From the cell containing the given text, extract its center point as [x, y] coordinate. 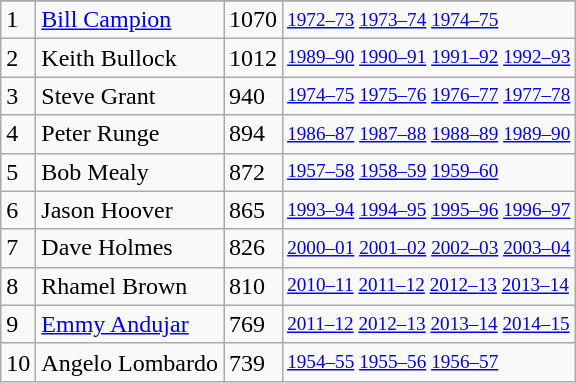
Rhamel Brown [130, 286]
1974–75 1975–76 1976–77 1977–78 [429, 96]
1993–94 1994–95 1995–96 1996–97 [429, 210]
8 [18, 286]
7 [18, 248]
10 [18, 362]
1957–58 1958–59 1959–60 [429, 172]
Bob Mealy [130, 172]
1 [18, 20]
1986–87 1987–88 1988–89 1989–90 [429, 134]
1070 [254, 20]
6 [18, 210]
769 [254, 324]
1954–55 1955–56 1956–57 [429, 362]
Dave Holmes [130, 248]
Jason Hoover [130, 210]
2 [18, 58]
2000–01 2001–02 2002–03 2003–04 [429, 248]
Bill Campion [130, 20]
940 [254, 96]
3 [18, 96]
9 [18, 324]
Angelo Lombardo [130, 362]
Steve Grant [130, 96]
865 [254, 210]
2011–12 2012–13 2013–14 2014–15 [429, 324]
739 [254, 362]
Keith Bullock [130, 58]
1989–90 1990–91 1991–92 1992–93 [429, 58]
894 [254, 134]
1012 [254, 58]
826 [254, 248]
810 [254, 286]
2010–11 2011–12 2012–13 2013–14 [429, 286]
872 [254, 172]
5 [18, 172]
1972–73 1973–74 1974–75 [429, 20]
Peter Runge [130, 134]
4 [18, 134]
Emmy Andujar [130, 324]
